Return (x, y) of the center of cell containing provided text 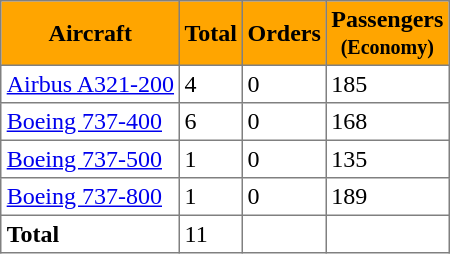
Passengers(Economy) (387, 33)
Boeing 737-500 (90, 159)
189 (387, 197)
11 (210, 234)
6 (210, 122)
Boeing 737-800 (90, 197)
Orders (284, 33)
185 (387, 84)
Boeing 737-400 (90, 122)
Aircraft (90, 33)
168 (387, 122)
135 (387, 159)
Airbus A321-200 (90, 84)
4 (210, 84)
